Search for the cell housing the specified text and yield its (X, Y) center coordinate. 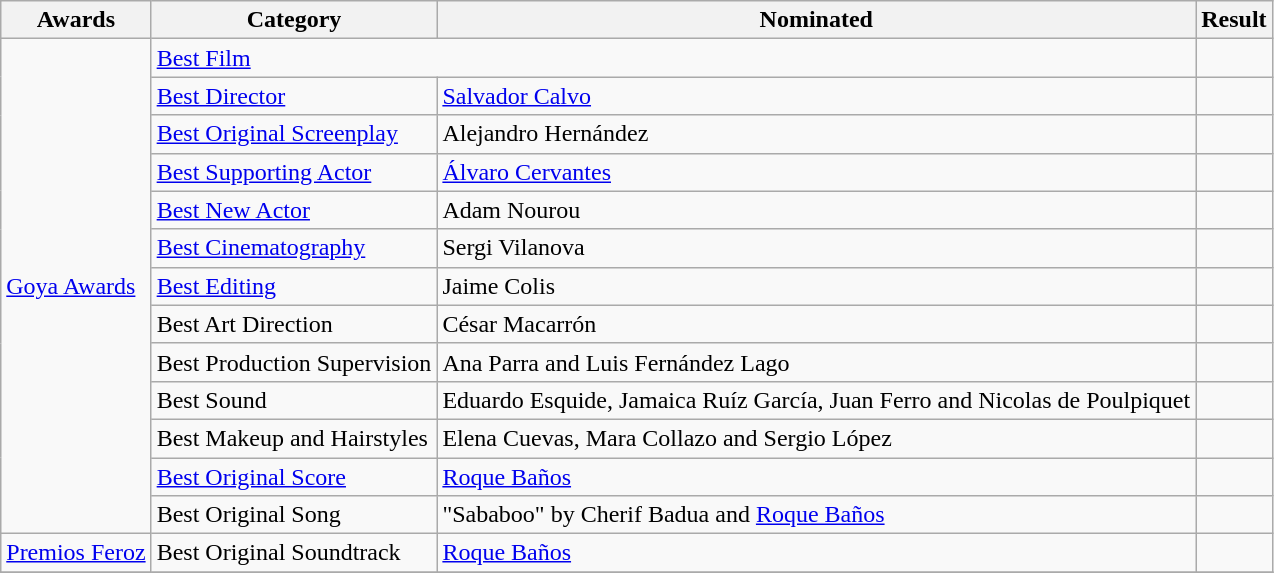
Best Director (294, 96)
Awards (76, 20)
Best Supporting Actor (294, 172)
Adam Nourou (816, 210)
Best Original Song (294, 515)
Best Original Screenplay (294, 134)
Álvaro Cervantes (816, 172)
Best Sound (294, 400)
César Macarrón (816, 324)
Best Cinematography (294, 248)
Elena Cuevas, Mara Collazo and Sergio López (816, 438)
Best Editing (294, 286)
Result (1234, 20)
Ana Parra and Luis Fernández Lago (816, 362)
Eduardo Esquide, Jamaica Ruíz García, Juan Ferro and Nicolas de Poulpiquet (816, 400)
Category (294, 20)
Sergi Vilanova (816, 248)
Best New Actor (294, 210)
Premios Feroz (76, 553)
Salvador Calvo (816, 96)
Best Art Direction (294, 324)
Best Film (674, 58)
Jaime Colis (816, 286)
Nominated (816, 20)
Best Original Soundtrack (294, 553)
Best Makeup and Hairstyles (294, 438)
Best Original Score (294, 477)
"Sababoo" by Cherif Badua and Roque Baños (816, 515)
Goya Awards (76, 286)
Best Production Supervision (294, 362)
Alejandro Hernández (816, 134)
